Identify which cell holds the provided text, then report its (X, Y) central coordinate. 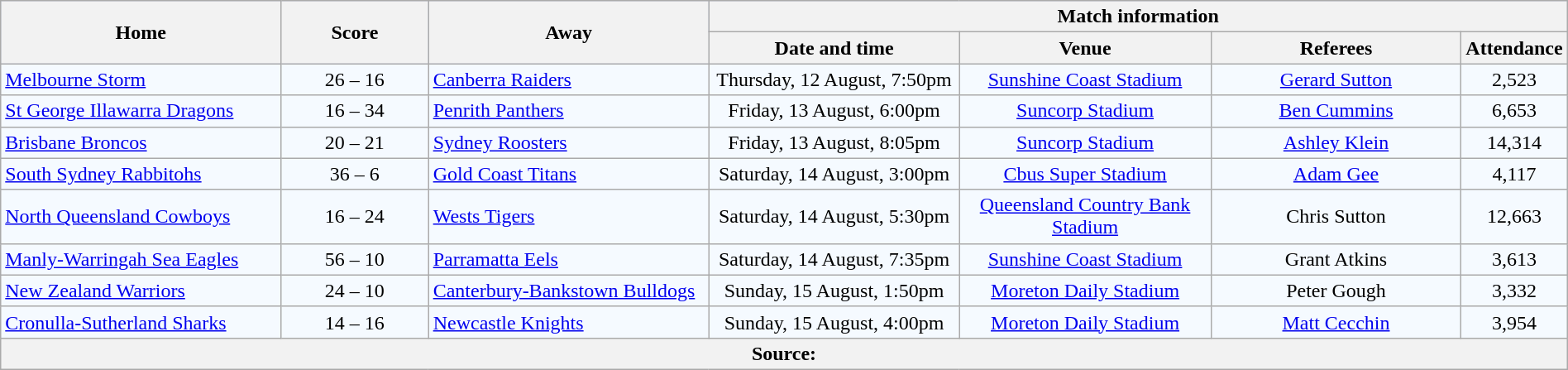
14,314 (1514, 142)
Ben Cummins (1336, 111)
Gold Coast Titans (569, 174)
Cbus Super Stadium (1085, 174)
Penrith Panthers (569, 111)
Parramatta Eels (569, 259)
Ashley Klein (1336, 142)
Away (569, 32)
North Queensland Cowboys (141, 217)
Friday, 13 August, 8:05pm (834, 142)
South Sydney Rabbitohs (141, 174)
Cronulla-Sutherland Sharks (141, 322)
2,523 (1514, 79)
20 – 21 (356, 142)
Venue (1085, 48)
New Zealand Warriors (141, 291)
6,653 (1514, 111)
Saturday, 14 August, 5:30pm (834, 217)
Melbourne Storm (141, 79)
16 – 34 (356, 111)
24 – 10 (356, 291)
4,117 (1514, 174)
14 – 16 (356, 322)
Sydney Roosters (569, 142)
16 – 24 (356, 217)
Queensland Country Bank Stadium (1085, 217)
36 – 6 (356, 174)
26 – 16 (356, 79)
Match information (1138, 17)
Chris Sutton (1336, 217)
Attendance (1514, 48)
56 – 10 (356, 259)
3,613 (1514, 259)
Manly-Warringah Sea Eagles (141, 259)
Peter Gough (1336, 291)
Saturday, 14 August, 7:35pm (834, 259)
Adam Gee (1336, 174)
Friday, 13 August, 6:00pm (834, 111)
3,954 (1514, 322)
Newcastle Knights (569, 322)
Score (356, 32)
Matt Cecchin (1336, 322)
St George Illawarra Dragons (141, 111)
Gerard Sutton (1336, 79)
Canterbury-Bankstown Bulldogs (569, 291)
Canberra Raiders (569, 79)
Referees (1336, 48)
Saturday, 14 August, 3:00pm (834, 174)
Source: (784, 353)
3,332 (1514, 291)
Sunday, 15 August, 1:50pm (834, 291)
Wests Tigers (569, 217)
Thursday, 12 August, 7:50pm (834, 79)
Brisbane Broncos (141, 142)
Sunday, 15 August, 4:00pm (834, 322)
Grant Atkins (1336, 259)
Home (141, 32)
12,663 (1514, 217)
Date and time (834, 48)
